Locate the cell with the specified text and output its [x, y] center coordinate. 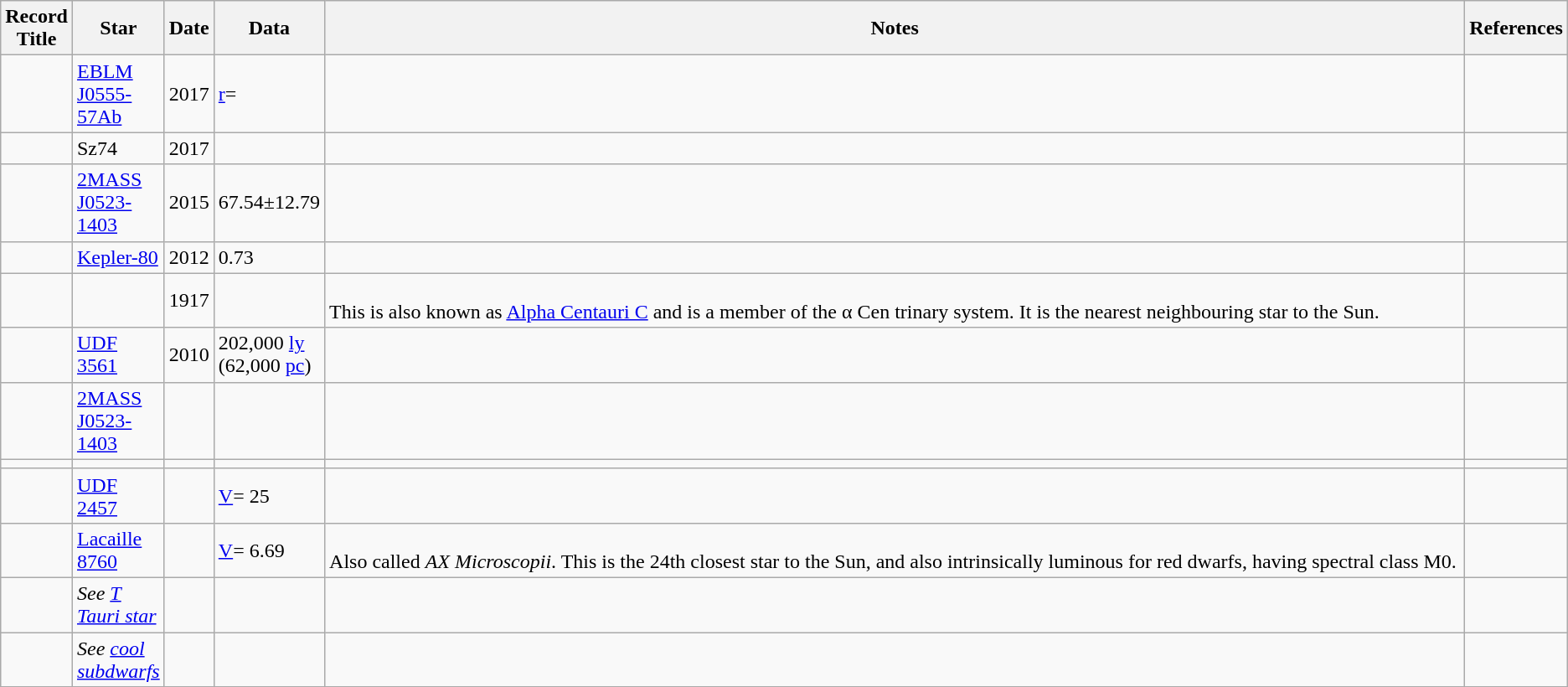
67.54±12.79 [269, 203]
See T Tauri star [118, 605]
Kepler-80 [118, 257]
Data [269, 28]
Sz74 [118, 148]
See cool subdwarfs [118, 659]
2015 [189, 203]
2010 [189, 355]
2012 [189, 257]
0.73 [269, 257]
1917 [189, 300]
V= 25 [269, 496]
Also called AX Microscopii. This is the 24th closest star to the Sun, and also intrinsically luminous for red dwarfs, having spectral class M0. [895, 550]
V= 6.69 [269, 550]
Record Title [37, 28]
UDF 3561 [118, 355]
202,000 ly(62,000 pc) [269, 355]
Lacaille 8760 [118, 550]
Date [189, 28]
UDF 2457 [118, 496]
Star [118, 28]
This is also known as Alpha Centauri C and is a member of the α Cen trinary system. It is the nearest neighbouring star to the Sun. [895, 300]
r= [269, 94]
References [1516, 28]
Notes [895, 28]
EBLM J0555-57Ab [118, 94]
